Output the [X, Y] coordinate of the center of the cell containing the given text.  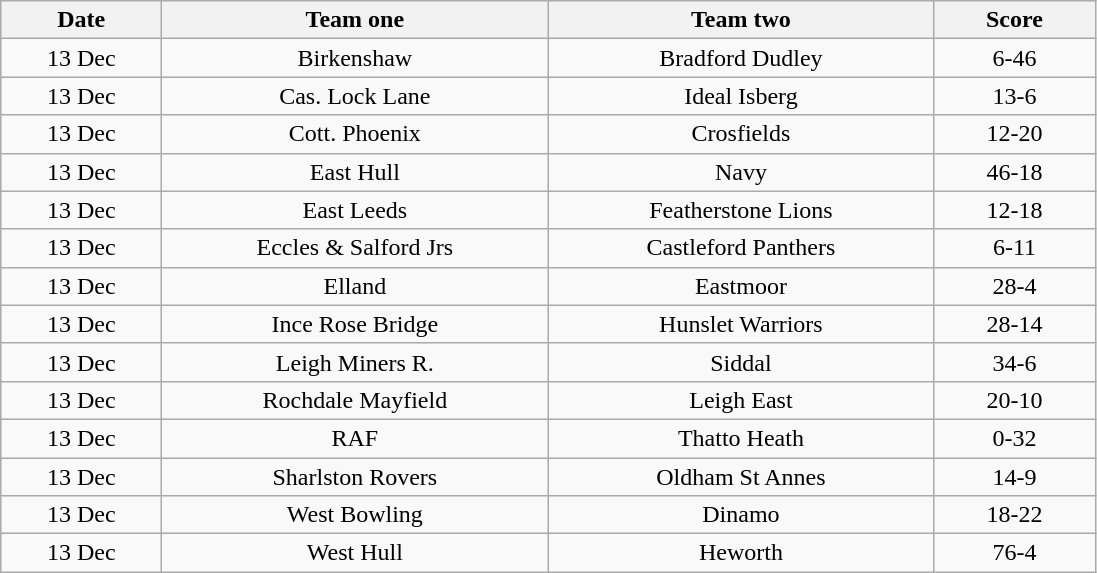
Leigh East [741, 400]
Thatto Heath [741, 438]
Sharlston Rovers [355, 477]
6-46 [1014, 58]
6-11 [1014, 248]
20-10 [1014, 400]
Crosfields [741, 134]
Hunslet Warriors [741, 324]
Leigh Miners R. [355, 362]
West Hull [355, 553]
Navy [741, 172]
Team one [355, 20]
Team two [741, 20]
Cas. Lock Lane [355, 96]
46-18 [1014, 172]
Rochdale Mayfield [355, 400]
Score [1014, 20]
Featherstone Lions [741, 210]
Eastmoor [741, 286]
Ince Rose Bridge [355, 324]
12-20 [1014, 134]
Siddal [741, 362]
Elland [355, 286]
34-6 [1014, 362]
76-4 [1014, 553]
Dinamo [741, 515]
East Leeds [355, 210]
Heworth [741, 553]
Oldham St Annes [741, 477]
Eccles & Salford Jrs [355, 248]
28-4 [1014, 286]
12-18 [1014, 210]
0-32 [1014, 438]
18-22 [1014, 515]
Date [82, 20]
14-9 [1014, 477]
Castleford Panthers [741, 248]
West Bowling [355, 515]
13-6 [1014, 96]
Cott. Phoenix [355, 134]
RAF [355, 438]
Bradford Dudley [741, 58]
East Hull [355, 172]
Ideal Isberg [741, 96]
Birkenshaw [355, 58]
28-14 [1014, 324]
